Return the (X, Y) coordinate for the center point of the cell that contains the specified text.  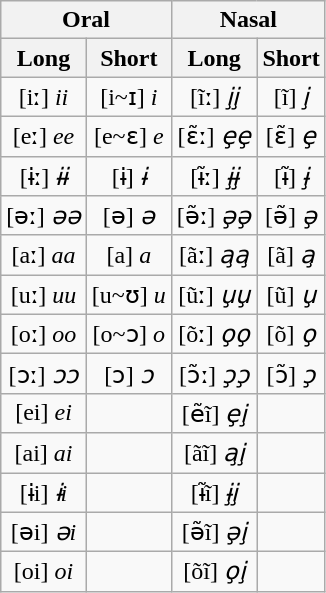
[ə̃ĩ] ə̧i̧ (214, 532)
[ãĩ] a̧i̧ (214, 453)
[ũː] u̧u̧ (214, 295)
[ɔ] ɔ (128, 374)
[ɨ] ɨ (128, 176)
[õː] o̧o̧ (214, 334)
[ɨː] ɨɨ (44, 176)
[õ] o̧ (291, 334)
[i~ɪ] i (128, 97)
Oral (86, 20)
[ɔː] ɔɔ (44, 374)
[ẽĩ] ȩi̧ (214, 413)
[ɨ̃ː] ɨ̧ɨ̧ (214, 176)
[ə] ə (128, 216)
[ĩː] i̧i̧ (214, 97)
[ɨi] ɨi (44, 492)
[a] a (128, 255)
[ɨ̃] ɨ̧ (291, 176)
[ũ] u̧ (291, 295)
[e~ɛ] e (128, 136)
[əi] əi (44, 532)
[iː] ii (44, 97)
[oː] oo (44, 334)
[o~ɔ] o (128, 334)
[ɛ̃ː] ȩȩ (214, 136)
[əː] əə (44, 216)
[ei] ei (44, 413)
[ĩ] i̧ (291, 97)
[u~ʊ] u (128, 295)
Nasal (248, 20)
[õĩ] o̧i̧ (214, 572)
[ə̃] ə̧ (291, 216)
[uː] uu (44, 295)
[ai] ai (44, 453)
[ɨ̃ĩ] ɨ̧i̧ (214, 492)
[ɔ̃ː] ɔ̧ɔ̧ (214, 374)
[ã] a̧ (291, 255)
[eː] ee (44, 136)
[ɛ̃] ȩ (291, 136)
[ə̃ː] ə̧ə̧ (214, 216)
[aː] aa (44, 255)
[ɔ̃] ɔ̧ (291, 374)
[oi] oi (44, 572)
[ãː] a̧a̧ (214, 255)
